Extract the (X, Y) coordinate from the center of the cell holding the provided text.  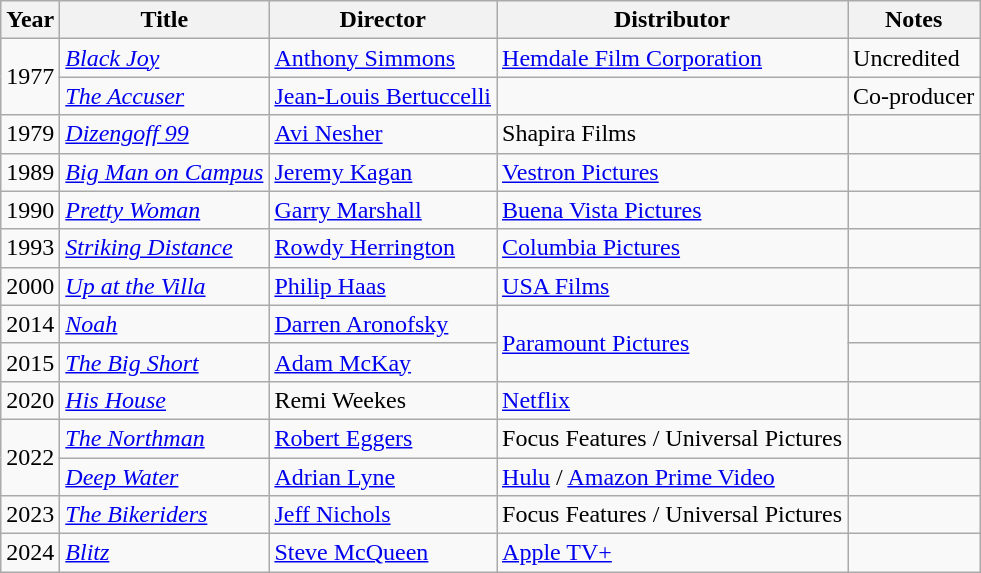
Buena Vista Pictures (672, 210)
1989 (30, 172)
Robert Eggers (383, 438)
2014 (30, 324)
Big Man on Campus (164, 172)
2015 (30, 362)
His House (164, 400)
Columbia Pictures (672, 248)
Philip Haas (383, 286)
Title (164, 20)
1990 (30, 210)
Steve McQueen (383, 553)
The Big Short (164, 362)
Co-producer (914, 96)
2020 (30, 400)
Garry Marshall (383, 210)
Blitz (164, 553)
Pretty Woman (164, 210)
Uncredited (914, 58)
Adrian Lyne (383, 477)
Hemdale Film Corporation (672, 58)
Jeremy Kagan (383, 172)
Darren Aronofsky (383, 324)
2000 (30, 286)
Up at the Villa (164, 286)
Vestron Pictures (672, 172)
Noah (164, 324)
Avi Nesher (383, 134)
Netflix (672, 400)
Paramount Pictures (672, 343)
Rowdy Herrington (383, 248)
2024 (30, 553)
Jeff Nichols (383, 515)
Striking Distance (164, 248)
2023 (30, 515)
The Accuser (164, 96)
1993 (30, 248)
2022 (30, 457)
1979 (30, 134)
The Northman (164, 438)
USA Films (672, 286)
The Bikeriders (164, 515)
Jean-Louis Bertuccelli (383, 96)
Notes (914, 20)
Deep Water (164, 477)
Dizengoff 99 (164, 134)
1977 (30, 77)
Remi Weekes (383, 400)
Year (30, 20)
Distributor (672, 20)
Director (383, 20)
Apple TV+ (672, 553)
Black Joy (164, 58)
Anthony Simmons (383, 58)
Adam McKay (383, 362)
Hulu / Amazon Prime Video (672, 477)
Shapira Films (672, 134)
